Identify which cell holds the provided text, then report its [X, Y] central coordinate. 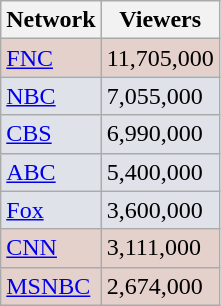
Viewers [160, 20]
ABC [51, 172]
3,600,000 [160, 210]
Fox [51, 210]
6,990,000 [160, 134]
11,705,000 [160, 58]
7,055,000 [160, 96]
CNN [51, 248]
FNC [51, 58]
NBC [51, 96]
3,111,000 [160, 248]
Network [51, 20]
2,674,000 [160, 286]
MSNBC [51, 286]
CBS [51, 134]
5,400,000 [160, 172]
